Return the [X, Y] coordinate for the center point of the cell that contains the specified text.  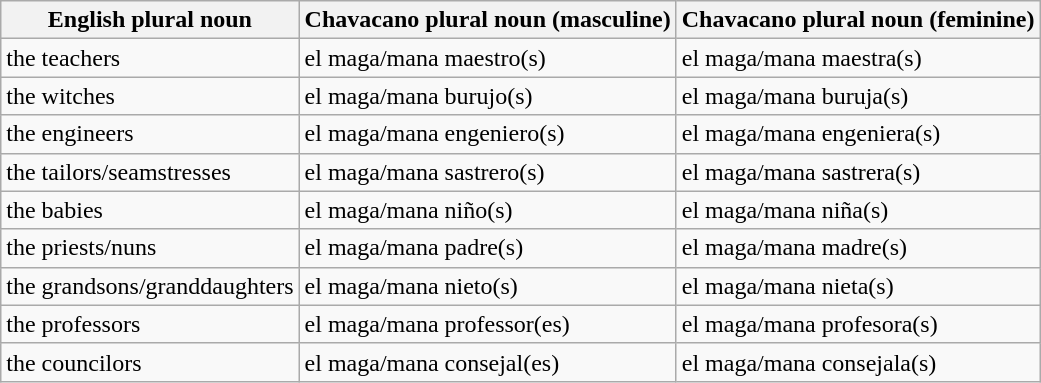
el maga/mana maestra(s) [858, 58]
el maga/mana nieto(s) [488, 286]
el maga/mana buruja(s) [858, 96]
Chavacano plural noun (masculine) [488, 20]
the teachers [150, 58]
the babies [150, 210]
the tailors/seamstresses [150, 172]
el maga/mana niña(s) [858, 210]
el maga/mana consejala(s) [858, 362]
the priests/nuns [150, 248]
the grandsons/granddaughters [150, 286]
el maga/mana madre(s) [858, 248]
el maga/mana engeniero(s) [488, 134]
el maga/mana niño(s) [488, 210]
the councilors [150, 362]
English plural noun [150, 20]
el maga/mana consejal(es) [488, 362]
el maga/mana padre(s) [488, 248]
el maga/mana profesora(s) [858, 324]
el maga/mana nieta(s) [858, 286]
el maga/mana maestro(s) [488, 58]
el maga/mana engeniera(s) [858, 134]
el maga/mana sastrero(s) [488, 172]
the engineers [150, 134]
the professors [150, 324]
the witches [150, 96]
el maga/mana professor(es) [488, 324]
Chavacano plural noun (feminine) [858, 20]
el maga/mana burujo(s) [488, 96]
el maga/mana sastrera(s) [858, 172]
